Extract the [x, y] coordinate from the center of the cell holding the provided text.  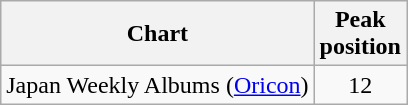
Chart [158, 34]
12 [360, 85]
Peakposition [360, 34]
Japan Weekly Albums (Oricon) [158, 85]
